Provide the (x, y) coordinate of the cell's center where the given text is located.  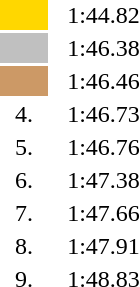
8. (24, 246)
6. (24, 180)
4. (24, 114)
7. (24, 213)
5. (24, 147)
